From the cell containing the given text, extract its center point as [x, y] coordinate. 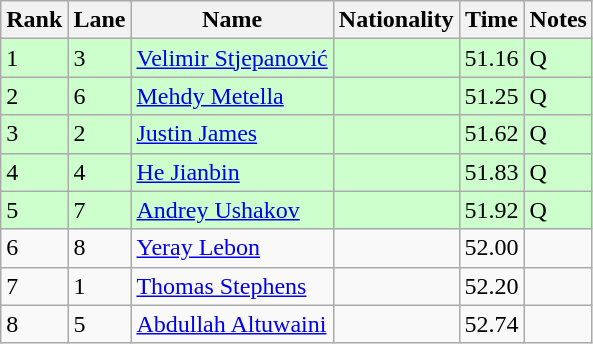
Name [232, 20]
Time [492, 20]
52.20 [492, 286]
51.92 [492, 210]
Thomas Stephens [232, 286]
Notes [558, 20]
Justin James [232, 134]
He Jianbin [232, 172]
Yeray Lebon [232, 248]
51.16 [492, 58]
Rank [34, 20]
52.00 [492, 248]
52.74 [492, 324]
Mehdy Metella [232, 96]
Andrey Ushakov [232, 210]
51.25 [492, 96]
Lane [100, 20]
Abdullah Altuwaini [232, 324]
51.83 [492, 172]
Velimir Stjepanović [232, 58]
Nationality [396, 20]
51.62 [492, 134]
